Locate the cell with the specified text and output its (X, Y) center coordinate. 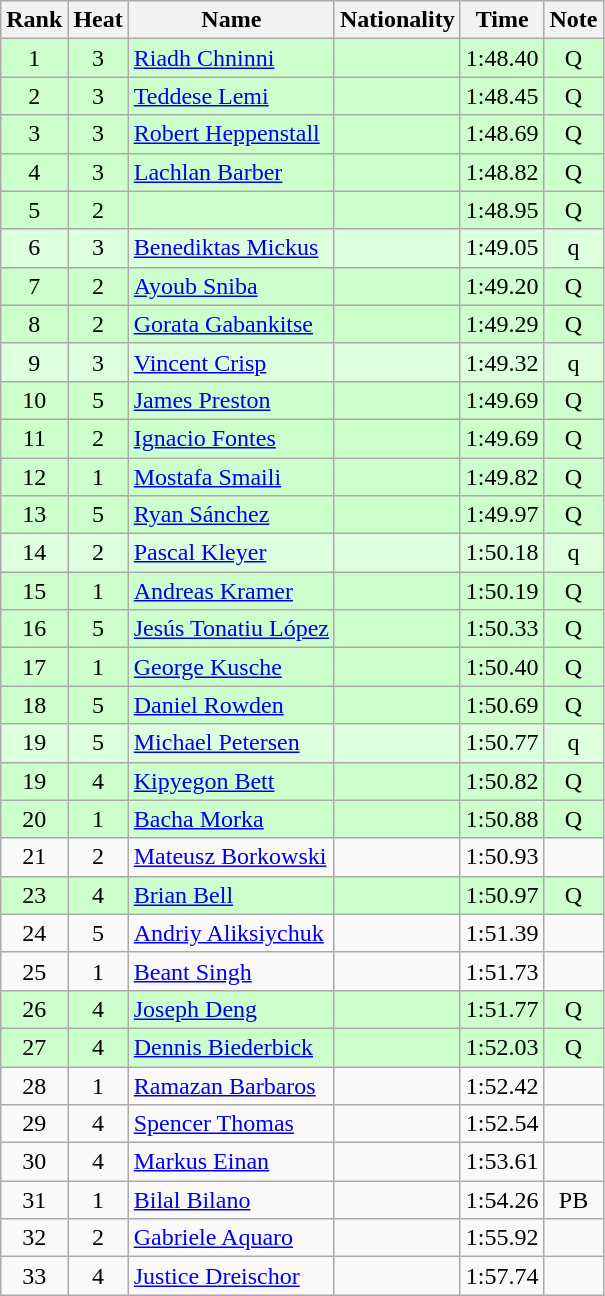
26 (34, 1009)
1:48.40 (502, 58)
Mostafa Smaili (231, 477)
1:48.95 (502, 210)
Time (502, 20)
Bilal Bilano (231, 1200)
1:49.20 (502, 286)
10 (34, 400)
Gabriele Aquaro (231, 1238)
James Preston (231, 400)
29 (34, 1124)
20 (34, 819)
Rank (34, 20)
1:49.29 (502, 324)
1:50.69 (502, 705)
1:50.18 (502, 553)
1:48.82 (502, 172)
31 (34, 1200)
Ramazan Barbaros (231, 1085)
Brian Bell (231, 895)
13 (34, 515)
Name (231, 20)
15 (34, 591)
8 (34, 324)
Ryan Sánchez (231, 515)
1:57.74 (502, 1276)
1:48.69 (502, 134)
Riadh Chninni (231, 58)
Andriy Aliksiychuk (231, 933)
11 (34, 438)
Ayoub Sniba (231, 286)
12 (34, 477)
32 (34, 1238)
1:50.97 (502, 895)
Heat (98, 20)
Beant Singh (231, 971)
1:55.92 (502, 1238)
Markus Einan (231, 1162)
1:49.97 (502, 515)
1:49.82 (502, 477)
1:51.73 (502, 971)
Lachlan Barber (231, 172)
1:49.32 (502, 362)
1:53.61 (502, 1162)
1:51.77 (502, 1009)
18 (34, 705)
30 (34, 1162)
Spencer Thomas (231, 1124)
21 (34, 857)
George Kusche (231, 667)
Vincent Crisp (231, 362)
Andreas Kramer (231, 591)
Teddese Lemi (231, 96)
1:50.33 (502, 629)
7 (34, 286)
1:50.77 (502, 743)
Benediktas Mickus (231, 248)
Bacha Morka (231, 819)
1:52.54 (502, 1124)
25 (34, 971)
1:48.45 (502, 96)
PB (574, 1200)
Ignacio Fontes (231, 438)
Michael Petersen (231, 743)
1:50.93 (502, 857)
16 (34, 629)
23 (34, 895)
1:52.03 (502, 1047)
Robert Heppenstall (231, 134)
27 (34, 1047)
9 (34, 362)
1:50.19 (502, 591)
1:50.82 (502, 781)
6 (34, 248)
Mateusz Borkowski (231, 857)
1:50.40 (502, 667)
1:51.39 (502, 933)
28 (34, 1085)
Daniel Rowden (231, 705)
Jesús Tonatiu López (231, 629)
Dennis Biederbick (231, 1047)
1:52.42 (502, 1085)
33 (34, 1276)
Justice Dreischor (231, 1276)
Nationality (397, 20)
14 (34, 553)
1:50.88 (502, 819)
Pascal Kleyer (231, 553)
Gorata Gabankitse (231, 324)
Joseph Deng (231, 1009)
24 (34, 933)
Note (574, 20)
1:54.26 (502, 1200)
Kipyegon Bett (231, 781)
17 (34, 667)
1:49.05 (502, 248)
